Output the [X, Y] coordinate of the center of the cell containing the given text.  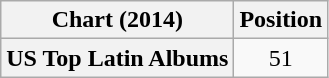
US Top Latin Albums [118, 58]
51 [281, 58]
Chart (2014) [118, 20]
Position [281, 20]
